Determine the [X, Y] coordinate at the center of the cell enclosing the given text.  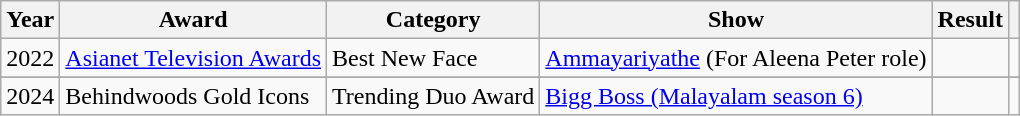
2022 [30, 58]
Behindwoods Gold Icons [194, 96]
Bigg Boss (Malayalam season 6) [736, 96]
Trending Duo Award [434, 96]
Asianet Television Awards [194, 58]
Year [30, 20]
2024 [30, 96]
Result [970, 20]
Category [434, 20]
Best New Face [434, 58]
Award [194, 20]
Show [736, 20]
Ammayariyathe (For Aleena Peter role) [736, 58]
